Detect which cell encompasses the target text, then output its [x, y] center coordinate. 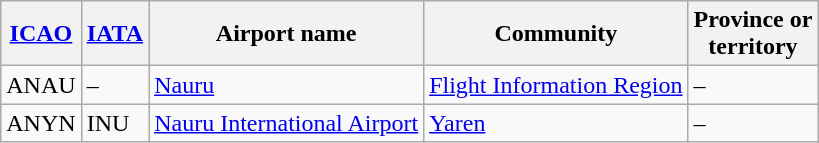
Community [556, 34]
INU [115, 123]
Yaren [556, 123]
Airport name [286, 34]
ANYN [41, 123]
IATA [115, 34]
Nauru [286, 85]
ANAU [41, 85]
Nauru International Airport [286, 123]
Flight Information Region [556, 85]
ICAO [41, 34]
Province orterritory [753, 34]
